Capture the cell that displays the provided text and extract its [x, y] central coordinate. 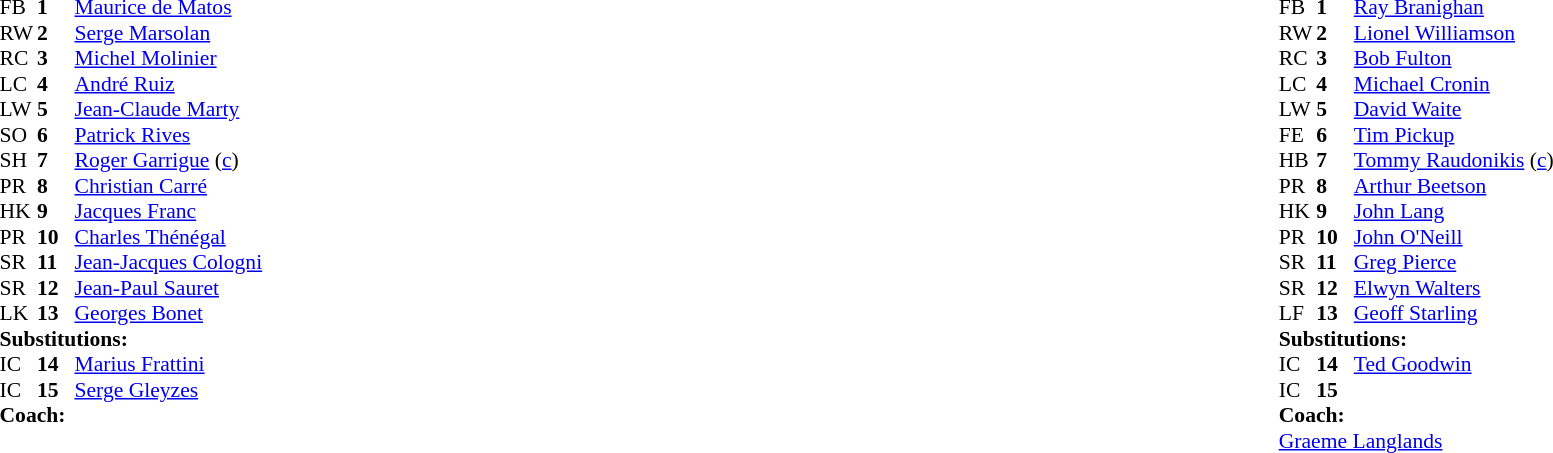
Michel Molinier [168, 59]
Serge Gleyzes [168, 390]
Charles Thénégal [168, 237]
Jacques Franc [168, 211]
Marius Frattini [168, 365]
Jean-Jacques Cologni [168, 263]
SO [19, 135]
Christian Carré [168, 186]
Roger Garrigue (c) [168, 161]
André Ruiz [168, 84]
SH [19, 161]
Jean-Claude Marty [168, 109]
HB [1298, 161]
Coach: [132, 415]
LF [1298, 313]
Georges Bonet [168, 313]
Substitutions: [132, 339]
Jean-Paul Sauret [168, 288]
Serge Marsolan [168, 33]
LK [19, 313]
FE [1298, 135]
Patrick Rives [168, 135]
